Provide the (x, y) coordinate of the cell's center where the given text is located.  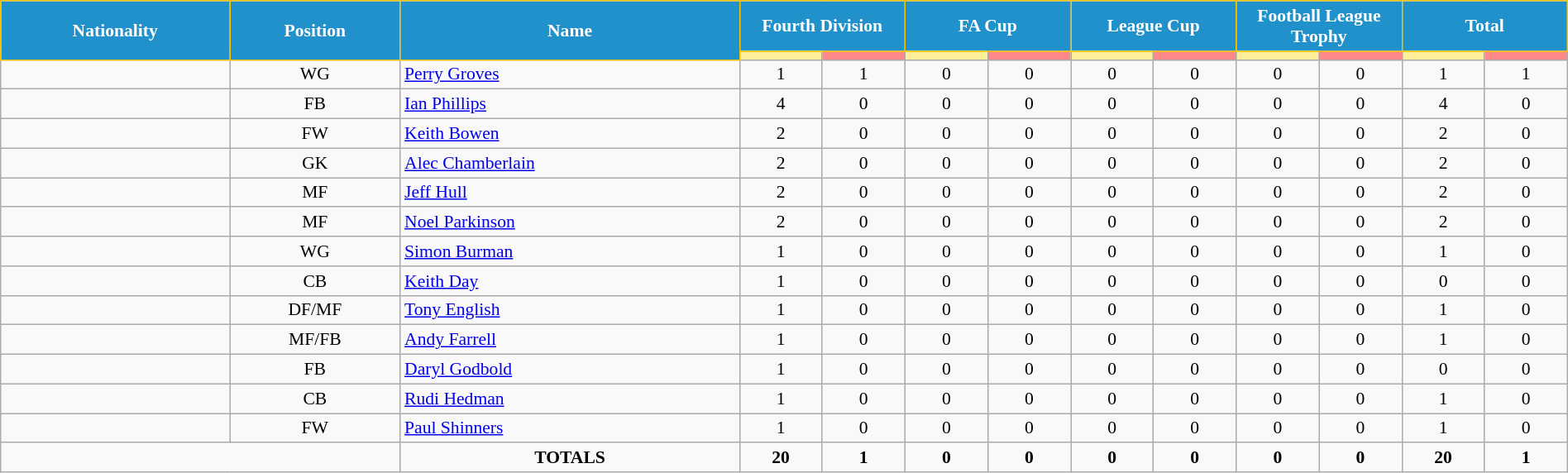
GK (315, 163)
Name (570, 30)
Keith Bowen (570, 134)
Noel Parkinson (570, 222)
FA Cup (987, 26)
League Cup (1153, 26)
Jeff Hull (570, 193)
Football League Trophy (1319, 26)
Position (315, 30)
Andy Farrell (570, 340)
Keith Day (570, 281)
Alec Chamberlain (570, 163)
Tony English (570, 310)
Ian Phillips (570, 104)
Simon Burman (570, 251)
Fourth Division (822, 26)
DF/MF (315, 310)
Paul Shinners (570, 428)
Daryl Godbold (570, 370)
TOTALS (570, 458)
Nationality (116, 30)
MF/FB (315, 340)
Perry Groves (570, 74)
Rudi Hedman (570, 399)
Total (1484, 26)
